Determine the (X, Y) coordinate at the center of the cell enclosing the given text.  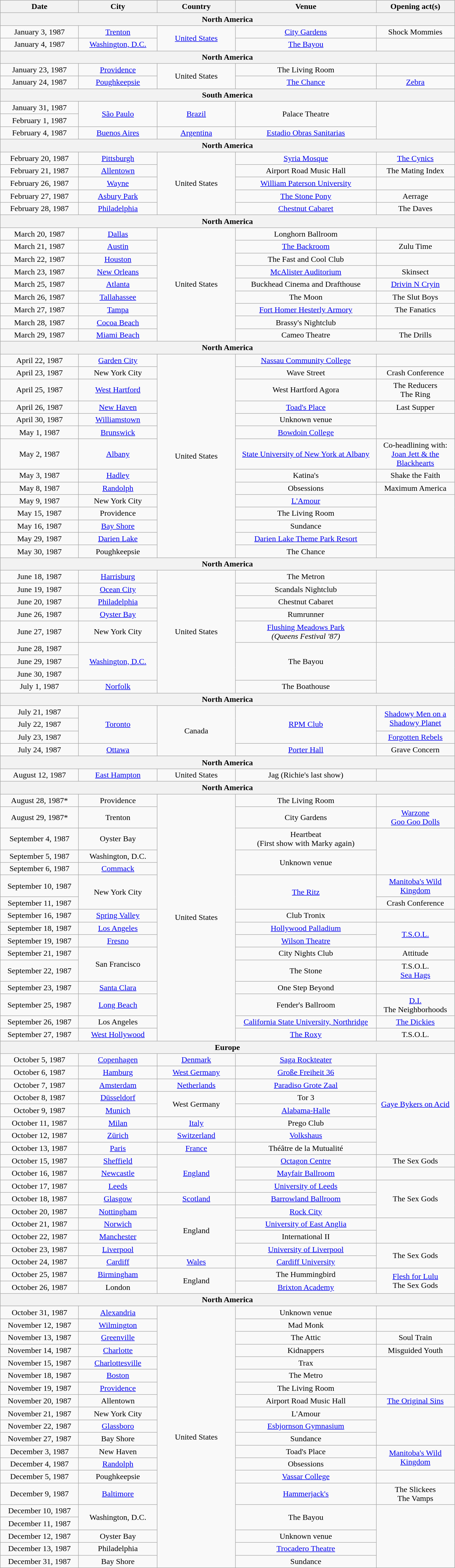
May 15, 1987 (40, 513)
Opening act(s) (415, 7)
RPM Club (306, 724)
October 6, 1987 (40, 1073)
October 25, 1987 (40, 1275)
Tor 3 (306, 1098)
Atlanta (118, 284)
Fresno (118, 941)
Miami Beach (118, 335)
The Moon (306, 297)
Norwich (118, 1224)
October 13, 1987 (40, 1148)
Brassy's Nightclub (306, 322)
December 13, 1987 (40, 1549)
September 27, 1987 (40, 1034)
University of Liverpool (306, 1249)
Ottawa (118, 750)
University of East Anglia (306, 1224)
Manchester (118, 1236)
February 28, 1987 (40, 209)
The Dickies (415, 1022)
Garden City (118, 360)
The SlickeesThe Vamps (415, 1494)
Leeds (118, 1186)
December 31, 1987 (40, 1561)
Darien Lake (118, 539)
Baltimore (118, 1494)
Mad Monk (306, 1325)
June 18, 1987 (40, 576)
The Daves (415, 209)
Saga Rockteater (306, 1060)
March 20, 1987 (40, 234)
September 11, 1987 (40, 903)
Shock Mommies (415, 32)
University of Leeds (306, 1186)
June 26, 1987 (40, 615)
Nassau Community College (306, 360)
May 3, 1987 (40, 476)
Netherlands (196, 1085)
One Step Beyond (306, 988)
Trocadero Theatre (306, 1549)
January 23, 1987 (40, 70)
Munich (118, 1110)
Soul Train (415, 1338)
Cardiff (118, 1262)
October 11, 1987 (40, 1123)
Flushing Meadows Park(Queens Festival '87) (306, 632)
March 21, 1987 (40, 247)
The Stone Pony (306, 196)
Hammerjack's (306, 1494)
August 12, 1987 (40, 775)
November 21, 1987 (40, 1413)
Wayne (118, 184)
William Paterson University (306, 184)
Asbury Park (118, 196)
June 28, 1987 (40, 649)
Venue (306, 7)
May 29, 1987 (40, 539)
October 23, 1987 (40, 1249)
Wilmington (118, 1325)
The Attic (306, 1338)
Dallas (118, 234)
Esbjornson Gymnasium (306, 1426)
Kidnappers (306, 1350)
October 8, 1987 (40, 1098)
Charlottesville (118, 1363)
October 5, 1987 (40, 1060)
Zebra (415, 82)
Greenville (118, 1338)
Alexandria (118, 1312)
T.S.O.L.Sea Hags (415, 970)
Santa Clara (118, 988)
October 22, 1987 (40, 1236)
The Metron (306, 576)
Hamburg (118, 1073)
Milan (118, 1123)
May 9, 1987 (40, 501)
Paradiso Grote Zaal (306, 1085)
Bowdoin College (306, 432)
Jag (Richie's last show) (306, 775)
Fort Homer Hesterly Armory (306, 310)
March 23, 1987 (40, 272)
The Drills (415, 335)
West Hartford Agora (306, 390)
Brixton Academy (306, 1287)
The Hummingbird (306, 1275)
March 28, 1987 (40, 322)
The Ritz (306, 892)
WarzoneGoo Goo Dolls (415, 818)
The Stone (306, 970)
Williamstown (118, 420)
Norfolk (118, 687)
Syria Mosque (306, 158)
November 14, 1987 (40, 1350)
September 6, 1987 (40, 869)
October 15, 1987 (40, 1161)
Große Freiheit 36 (306, 1073)
Europe (227, 1047)
Copenhagen (118, 1060)
Newcastle (118, 1173)
Canada (196, 731)
September 25, 1987 (40, 1005)
Tampa (118, 310)
October 7, 1987 (40, 1085)
September 21, 1987 (40, 953)
Rumrunner (306, 615)
The Fanatics (415, 310)
The Roxy (306, 1034)
Prego Club (306, 1123)
Düsseldorf (118, 1098)
July 22, 1987 (40, 724)
London (118, 1287)
January 4, 1987 (40, 44)
Glasgow (118, 1199)
Skinsect (415, 272)
Shadowy Men on a Shadowy Planet (415, 718)
November 13, 1987 (40, 1338)
August 28, 1987* (40, 800)
California State University, Northridge (306, 1022)
The Fast and Cool Club (306, 259)
East Hampton (118, 775)
October 20, 1987 (40, 1211)
September 18, 1987 (40, 928)
December 12, 1987 (40, 1536)
Cardiff University (306, 1262)
Scotland (196, 1199)
Scandals Nightclub (306, 589)
Ocean City (118, 589)
Gaye Bykers on Acid (415, 1104)
The ReducersThe Ring (415, 390)
International II (306, 1236)
Co-headlining with:Joan Jett & the Blackhearts (415, 454)
Country (196, 7)
Porter Hall (306, 750)
Amsterdam (118, 1085)
The Boathouse (306, 687)
Hadley (118, 476)
October 24, 1987 (40, 1262)
Commack (118, 869)
Katina's (306, 476)
June 20, 1987 (40, 602)
November 22, 1987 (40, 1426)
Estadio Obras Sanitarias (306, 133)
June 27, 1987 (40, 632)
June 19, 1987 (40, 589)
October 12, 1987 (40, 1136)
March 22, 1987 (40, 259)
September 19, 1987 (40, 941)
July 21, 1987 (40, 712)
May 30, 1987 (40, 551)
Nottingham (118, 1211)
Buenos Aires (118, 133)
Hollywood Palladium (306, 928)
Volkshaus (306, 1136)
December 11, 1987 (40, 1524)
May 1, 1987 (40, 432)
Italy (196, 1123)
April 30, 1987 (40, 420)
September 22, 1987 (40, 970)
November 19, 1987 (40, 1388)
January 31, 1987 (40, 108)
September 26, 1987 (40, 1022)
July 1, 1987 (40, 687)
Last Supper (415, 407)
December 10, 1987 (40, 1511)
October 31, 1987 (40, 1312)
July 23, 1987 (40, 737)
November 18, 1987 (40, 1376)
Drivin N Cryin (415, 284)
Spring Valley (118, 916)
San Francisco (118, 964)
April 25, 1987 (40, 390)
Maximum America (415, 488)
Paris (118, 1148)
Long Beach (118, 1005)
May 16, 1987 (40, 526)
France (196, 1148)
City Nights Club (306, 953)
Rock City (306, 1211)
November 20, 1987 (40, 1401)
Wilson Theatre (306, 941)
Buckhead Cinema and Drafthouse (306, 284)
State University of New York at Albany (306, 454)
March 29, 1987 (40, 335)
December 4, 1987 (40, 1464)
D.I.The Neighborhoods (415, 1005)
Longhorn Ballroom (306, 234)
April 23, 1987 (40, 373)
February 21, 1987 (40, 171)
Trax (306, 1363)
Wales (196, 1262)
The Original Sins (415, 1401)
February 20, 1987 (40, 158)
Harrisburg (118, 576)
August 29, 1987* (40, 818)
Toronto (118, 724)
November 15, 1987 (40, 1363)
February 26, 1987 (40, 184)
June 30, 1987 (40, 674)
Liverpool (118, 1249)
Aerrage (415, 196)
Brunswick (118, 432)
São Paulo (118, 114)
December 9, 1987 (40, 1494)
Misguided Youth (415, 1350)
Grave Concern (415, 750)
Palace Theatre (306, 114)
February 27, 1987 (40, 196)
Barrowland Ballroom (306, 1199)
March 27, 1987 (40, 310)
January 24, 1987 (40, 82)
Boston (118, 1376)
February 4, 1987 (40, 133)
Théâtre de la Mutualité (306, 1148)
Argentina (196, 133)
May 2, 1987 (40, 454)
Wave Street (306, 373)
Cameo Theatre (306, 335)
Tallahassee (118, 297)
Denmark (196, 1060)
Darien Lake Theme Park Resort (306, 539)
September 23, 1987 (40, 988)
Fender's Ballroom (306, 1005)
December 5, 1987 (40, 1477)
The Cynics (415, 158)
Brazil (196, 114)
Mayfair Ballroom (306, 1173)
The Slut Boys (415, 297)
October 17, 1987 (40, 1186)
Attitude (415, 953)
Forgotten Rebels (415, 737)
The Metro (306, 1376)
Pittsburgh (118, 158)
West Hollywood (118, 1034)
April 22, 1987 (40, 360)
November 12, 1987 (40, 1325)
Heartbeat(First show with Marky again) (306, 839)
West Hartford (118, 390)
Zürich (118, 1136)
Albany (118, 454)
September 16, 1987 (40, 916)
September 10, 1987 (40, 886)
McAlister Auditorium (306, 272)
Sheffield (118, 1161)
Date (40, 7)
Charlotte (118, 1350)
October 26, 1987 (40, 1287)
September 5, 1987 (40, 856)
New Orleans (118, 272)
January 3, 1987 (40, 32)
June 29, 1987 (40, 661)
The Mating Index (415, 171)
Alabama-Halle (306, 1110)
Zulu Time (415, 247)
Club Tronix (306, 916)
September 4, 1987 (40, 839)
October 9, 1987 (40, 1110)
October 18, 1987 (40, 1199)
Glassboro (118, 1426)
City (118, 7)
May 8, 1987 (40, 488)
July 24, 1987 (40, 750)
March 26, 1987 (40, 297)
Octagon Centre (306, 1161)
South America (227, 95)
The Backroom (306, 247)
Vassar College (306, 1477)
October 16, 1987 (40, 1173)
Houston (118, 259)
Switzerland (196, 1136)
February 1, 1987 (40, 120)
November 27, 1987 (40, 1439)
Cocoa Beach (118, 322)
March 25, 1987 (40, 284)
Austin (118, 247)
Flesh for LuluThe Sex Gods (415, 1281)
October 21, 1987 (40, 1224)
December 3, 1987 (40, 1451)
Birmingham (118, 1275)
April 26, 1987 (40, 407)
Shake the Faith (415, 476)
